Pinpoint the cell where the given text exists, returning its [X, Y] midpoint coordinate. 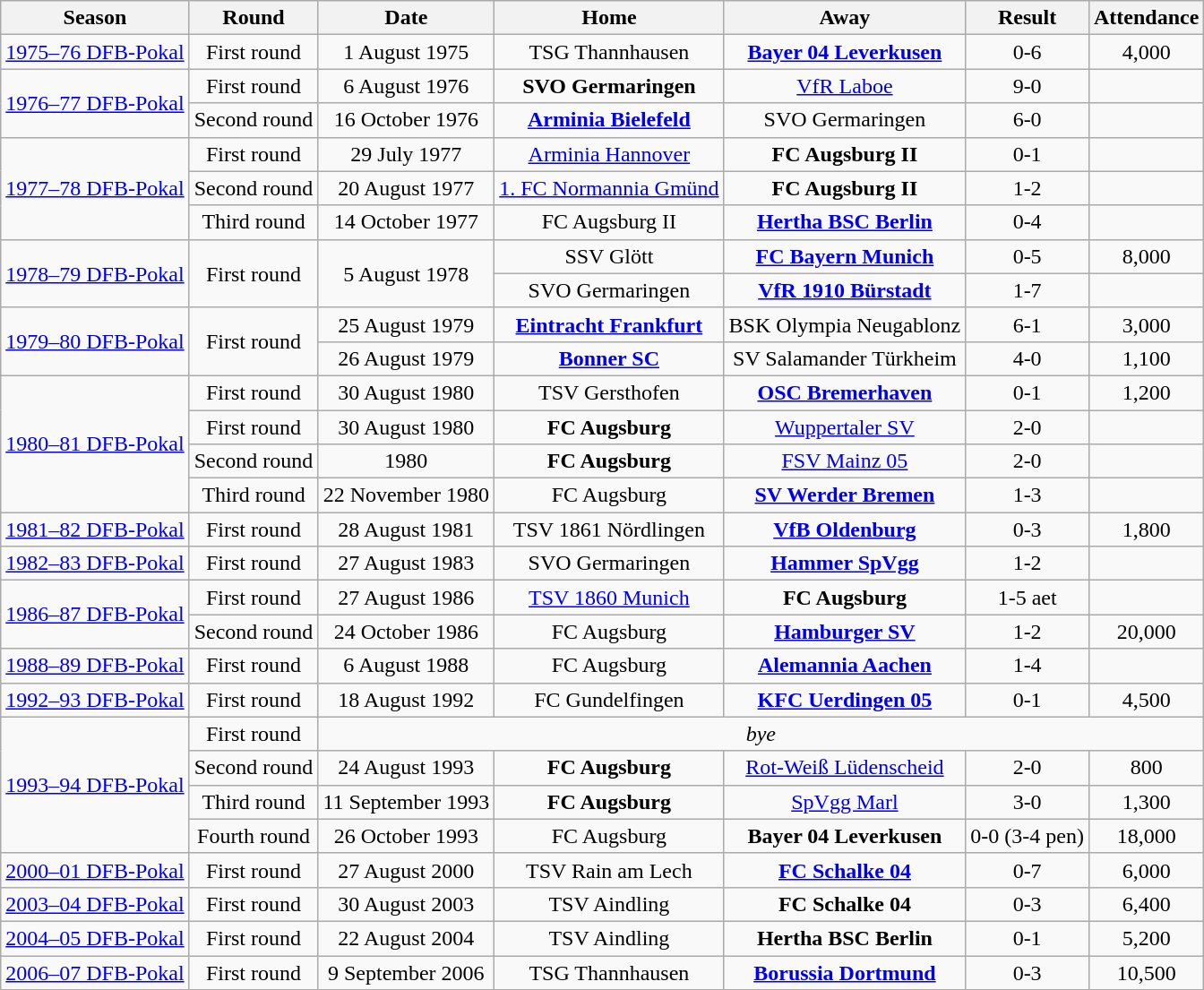
Away [845, 18]
Arminia Hannover [609, 154]
4,500 [1146, 700]
1,800 [1146, 529]
VfB Oldenburg [845, 529]
1982–83 DFB-Pokal [95, 564]
OSC Bremerhaven [845, 392]
1980 [407, 461]
28 August 1981 [407, 529]
Fourth round [254, 836]
27 August 2000 [407, 870]
11 September 1993 [407, 802]
0-0 (3-4 pen) [1028, 836]
Round [254, 18]
1,300 [1146, 802]
1-3 [1028, 495]
1976–77 DFB-Pokal [95, 103]
Result [1028, 18]
Eintracht Frankfurt [609, 324]
30 August 2003 [407, 904]
6-1 [1028, 324]
26 October 1993 [407, 836]
29 July 1977 [407, 154]
1993–94 DFB-Pokal [95, 785]
Rot-Weiß Lüdenscheid [845, 768]
22 August 2004 [407, 938]
1-5 aet [1028, 598]
24 August 1993 [407, 768]
22 November 1980 [407, 495]
1-7 [1028, 290]
Bonner SC [609, 358]
Date [407, 18]
6,000 [1146, 870]
18,000 [1146, 836]
0-5 [1028, 256]
14 October 1977 [407, 222]
1,100 [1146, 358]
2006–07 DFB-Pokal [95, 972]
2003–04 DFB-Pokal [95, 904]
TSV Rain am Lech [609, 870]
Home [609, 18]
24 October 1986 [407, 632]
SV Salamander Türkheim [845, 358]
Hammer SpVgg [845, 564]
0-7 [1028, 870]
20,000 [1146, 632]
6,400 [1146, 904]
27 August 1986 [407, 598]
4,000 [1146, 52]
TSV 1860 Munich [609, 598]
Alemannia Aachen [845, 666]
8,000 [1146, 256]
1978–79 DFB-Pokal [95, 273]
1975–76 DFB-Pokal [95, 52]
SSV Glött [609, 256]
VfR Laboe [845, 86]
6 August 1988 [407, 666]
1992–93 DFB-Pokal [95, 700]
TSV Gersthofen [609, 392]
16 October 1976 [407, 120]
9-0 [1028, 86]
3-0 [1028, 802]
1986–87 DFB-Pokal [95, 615]
0-4 [1028, 222]
KFC Uerdingen 05 [845, 700]
Hamburger SV [845, 632]
bye [761, 734]
1. FC Normannia Gmünd [609, 188]
20 August 1977 [407, 188]
4-0 [1028, 358]
2000–01 DFB-Pokal [95, 870]
1981–82 DFB-Pokal [95, 529]
27 August 1983 [407, 564]
FC Bayern Munich [845, 256]
18 August 1992 [407, 700]
1 August 1975 [407, 52]
0-6 [1028, 52]
6-0 [1028, 120]
3,000 [1146, 324]
9 September 2006 [407, 972]
Season [95, 18]
6 August 1976 [407, 86]
1988–89 DFB-Pokal [95, 666]
FSV Mainz 05 [845, 461]
1977–78 DFB-Pokal [95, 188]
5 August 1978 [407, 273]
TSV 1861 Nördlingen [609, 529]
1,200 [1146, 392]
BSK Olympia Neugablonz [845, 324]
25 August 1979 [407, 324]
800 [1146, 768]
Borussia Dortmund [845, 972]
5,200 [1146, 938]
FC Gundelfingen [609, 700]
1980–81 DFB-Pokal [95, 443]
VfR 1910 Bürstadt [845, 290]
2004–05 DFB-Pokal [95, 938]
Attendance [1146, 18]
SpVgg Marl [845, 802]
26 August 1979 [407, 358]
1979–80 DFB-Pokal [95, 341]
Wuppertaler SV [845, 427]
10,500 [1146, 972]
SV Werder Bremen [845, 495]
1-4 [1028, 666]
Arminia Bielefeld [609, 120]
